Locate the cell with the specified text and output its (x, y) center coordinate. 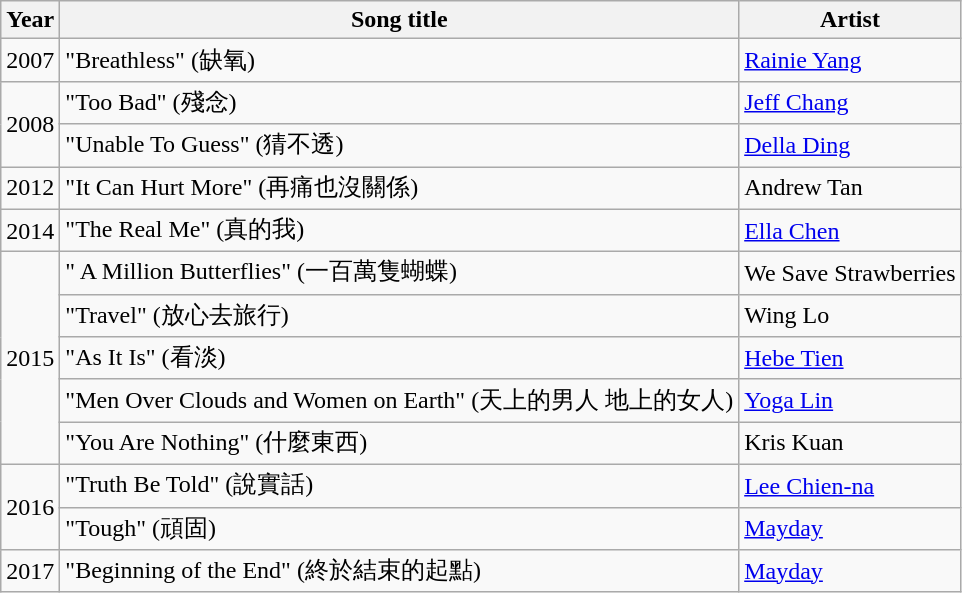
"You Are Nothing" (什麼東西) (400, 444)
We Save Strawberries (850, 274)
2017 (30, 572)
Year (30, 20)
Hebe Tien (850, 358)
Song title (400, 20)
"As It Is" (看淡) (400, 358)
Kris Kuan (850, 444)
Rainie Yang (850, 60)
"Too Bad" (殘念) (400, 102)
2014 (30, 230)
"It Can Hurt More" (再痛也沒關係) (400, 188)
Ella Chen (850, 230)
"Beginning of the End" (終於結束的起點) (400, 572)
"Travel" (放心去旅行) (400, 316)
2016 (30, 506)
"Truth Be Told" (說實話) (400, 486)
"Men Over Clouds and Women on Earth" (天上的男人 地上的女人) (400, 400)
Jeff Chang (850, 102)
"Breathless" (缺氧) (400, 60)
Wing Lo (850, 316)
" A Million Butterflies" (一百萬隻蝴蝶) (400, 274)
"Tough" (頑固) (400, 528)
2008 (30, 124)
"Unable To Guess" (猜不透) (400, 146)
Artist (850, 20)
2015 (30, 358)
2012 (30, 188)
"The Real Me" (真的我) (400, 230)
Della Ding (850, 146)
2007 (30, 60)
Andrew Tan (850, 188)
Yoga Lin (850, 400)
Lee Chien-na (850, 486)
